Detect which cell encompasses the target text, then output its [X, Y] center coordinate. 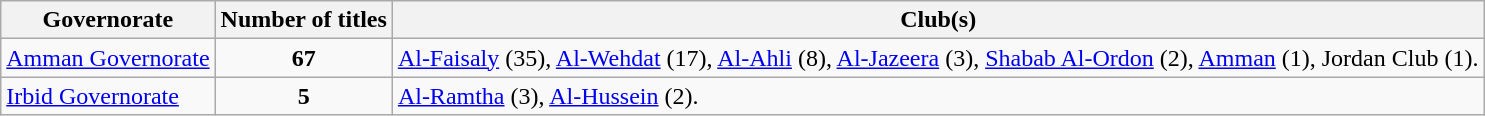
67 [304, 58]
Governorate [108, 20]
Number of titles [304, 20]
Al-Faisaly (35), Al-Wehdat (17), Al-Ahli (8), Al-Jazeera (3), Shabab Al-Ordon (2), Amman (1), Jordan Club (1). [938, 58]
Club(s) [938, 20]
Amman Governorate [108, 58]
5 [304, 96]
Al-Ramtha (3), Al-Hussein (2). [938, 96]
Irbid Governorate [108, 96]
